Output the [x, y] coordinate of the center of the cell containing the given text.  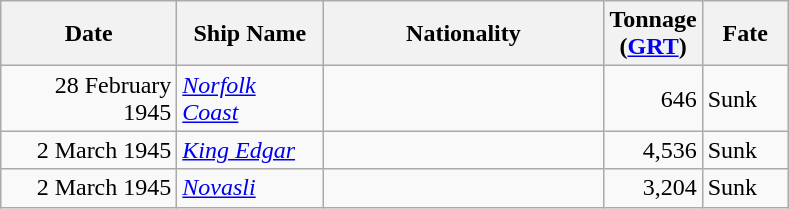
646 [653, 98]
Norfolk Coast [250, 98]
4,536 [653, 150]
Date [89, 34]
Novasli [250, 188]
28 February 1945 [89, 98]
Ship Name [250, 34]
Fate [745, 34]
3,204 [653, 188]
Tonnage (GRT) [653, 34]
Nationality [464, 34]
King Edgar [250, 150]
